Detect which cell encompasses the target text, then output its (X, Y) center coordinate. 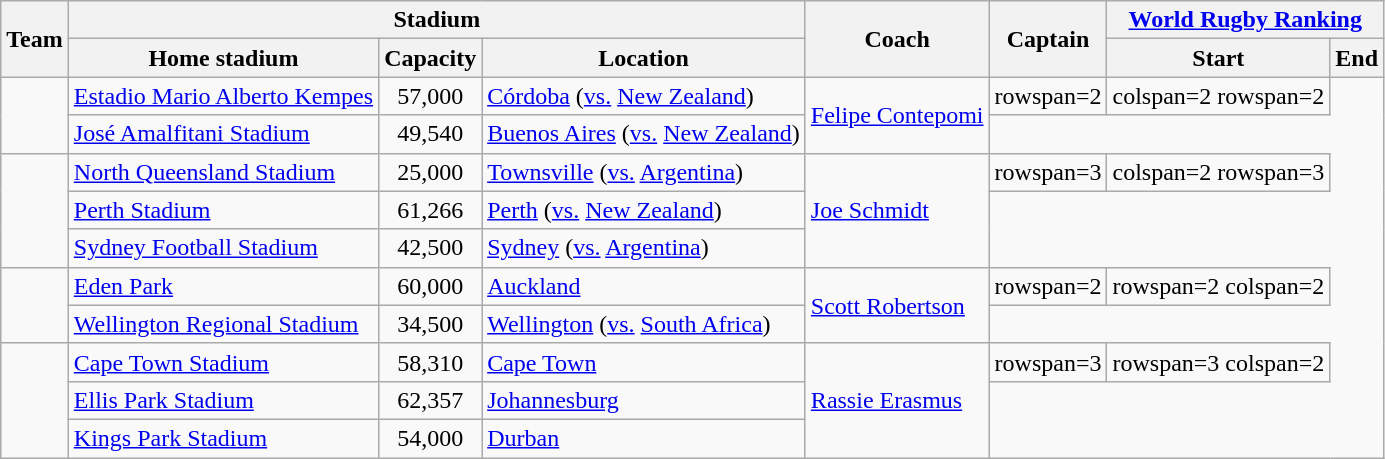
34,500 (430, 324)
62,357 (430, 400)
Ellis Park Stadium (223, 400)
Córdoba (vs. New Zealand) (644, 96)
60,000 (430, 286)
Sydney (vs. Argentina) (644, 248)
Scott Robertson (897, 305)
Felipe Contepomi (897, 115)
North Queensland Stadium (223, 172)
End (1357, 58)
Perth Stadium (223, 210)
Eden Park (223, 286)
Estadio Mario Alberto Kempes (223, 96)
25,000 (430, 172)
Buenos Aires (vs. New Zealand) (644, 134)
José Amalfitani Stadium (223, 134)
Captain (1048, 39)
Johannesburg (644, 400)
Wellington (vs. South Africa) (644, 324)
49,540 (430, 134)
Cape Town Stadium (223, 362)
Auckland (644, 286)
42,500 (430, 248)
57,000 (430, 96)
Cape Town (644, 362)
colspan=2 rowspan=2 (1218, 96)
rowspan=3 colspan=2 (1218, 362)
Rassie Erasmus (897, 400)
58,310 (430, 362)
Sydney Football Stadium (223, 248)
Wellington Regional Stadium (223, 324)
Townsville (vs. Argentina) (644, 172)
Start (1218, 58)
Home stadium (223, 58)
Joe Schmidt (897, 210)
Stadium (436, 20)
61,266 (430, 210)
Perth (vs. New Zealand) (644, 210)
Durban (644, 438)
Capacity (430, 58)
Kings Park Stadium (223, 438)
54,000 (430, 438)
Location (644, 58)
Team (35, 39)
colspan=2 rowspan=3 (1218, 172)
World Rugby Ranking (1246, 20)
Coach (897, 39)
rowspan=2 colspan=2 (1218, 286)
